Determine the [x, y] coordinate at the center of the cell enclosing the given text.  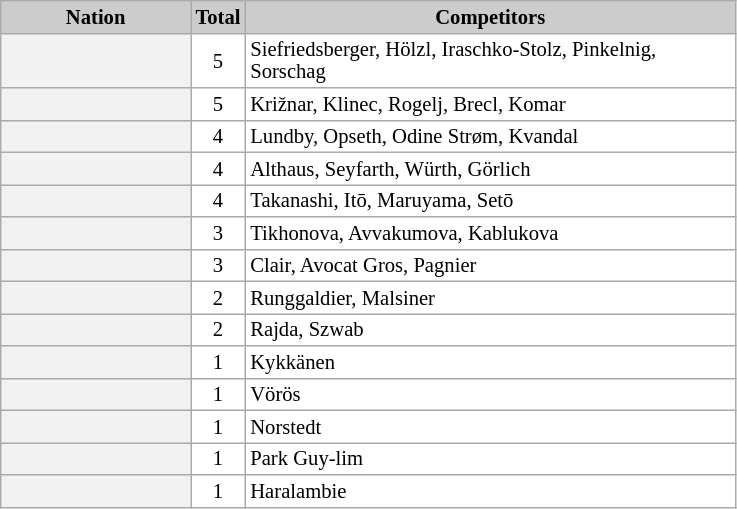
Rajda, Szwab [490, 329]
Lundby, Opseth, Odine Strøm, Kvandal [490, 136]
Park Guy-lim [490, 458]
Althaus, Seyfarth, Würth, Görlich [490, 168]
Total [218, 16]
Competitors [490, 16]
Runggaldier, Malsiner [490, 297]
Norstedt [490, 426]
Siefriedsberger, Hölzl, Iraschko-Stolz, Pinkelnig, Sorschag [490, 60]
Vörös [490, 394]
Tikhonova, Avvakumova, Kablukova [490, 232]
Clair, Avocat Gros, Pagnier [490, 265]
Haralambie [490, 490]
Takanashi, Itō, Maruyama, Setō [490, 200]
Križnar, Klinec, Rogelj, Brecl, Komar [490, 104]
Nation [96, 16]
Kykkänen [490, 362]
